Detect which cell encompasses the target text, then output its [x, y] center coordinate. 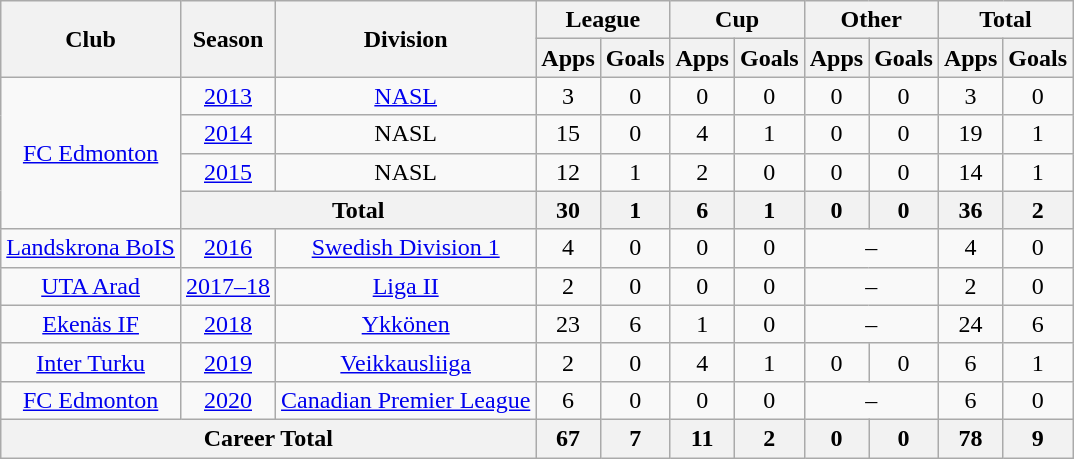
Veikkausliiga [406, 362]
Ykkönen [406, 324]
36 [970, 210]
Other [871, 20]
2015 [228, 172]
Season [228, 39]
9 [1038, 438]
2016 [228, 248]
14 [970, 172]
Club [91, 39]
23 [568, 324]
Career Total [268, 438]
12 [568, 172]
24 [970, 324]
2020 [228, 400]
League [603, 20]
67 [568, 438]
Ekenäs IF [91, 324]
2019 [228, 362]
19 [970, 134]
2017–18 [228, 286]
15 [568, 134]
Swedish Division 1 [406, 248]
11 [702, 438]
Landskrona BoIS [91, 248]
7 [635, 438]
Canadian Premier League [406, 400]
2014 [228, 134]
Cup [737, 20]
78 [970, 438]
Inter Turku [91, 362]
Liga II [406, 286]
30 [568, 210]
UTA Arad [91, 286]
2018 [228, 324]
Division [406, 39]
2013 [228, 96]
